For the text-containing cell, return its midpoint in (x, y) coordinate format. 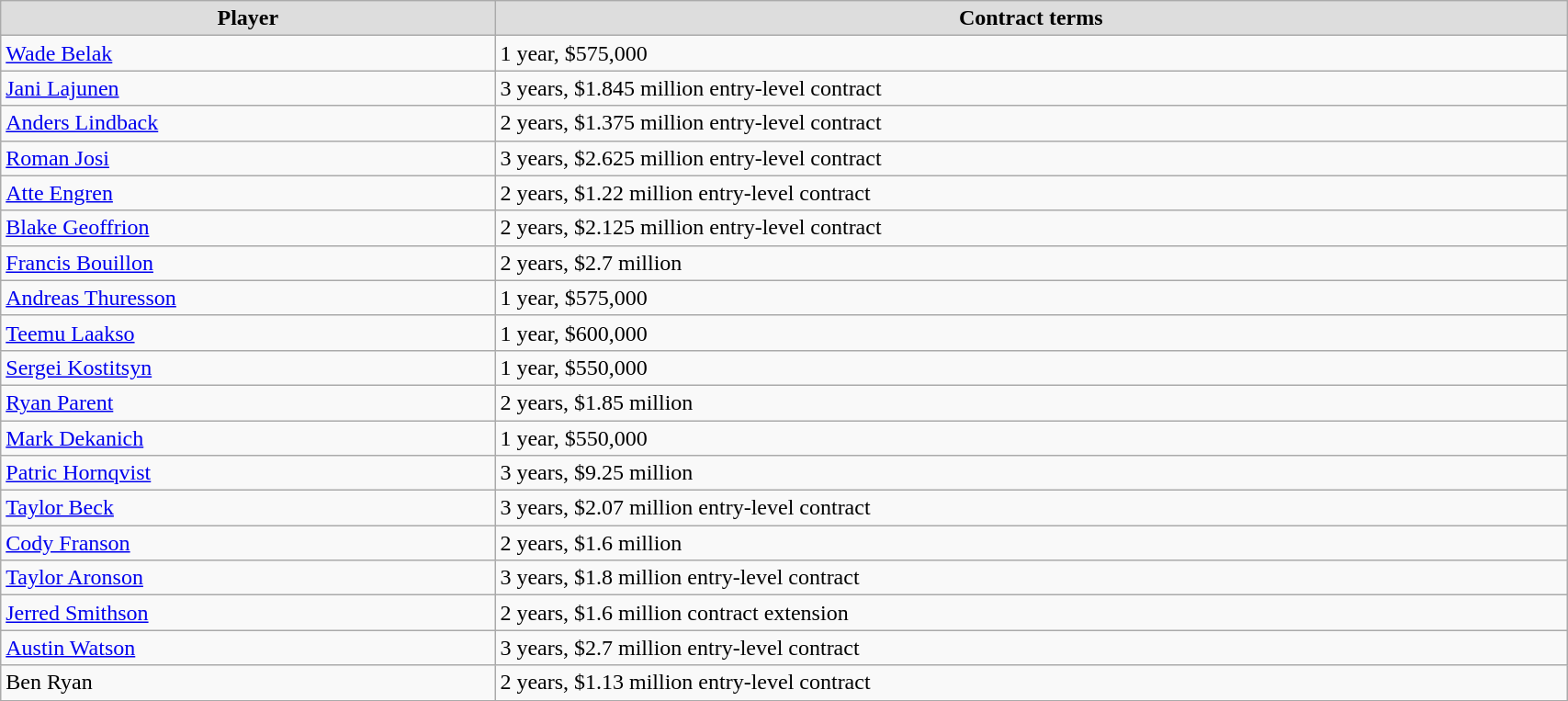
Atte Engren (248, 193)
2 years, $1.375 million entry-level contract (1031, 123)
Wade Belak (248, 53)
2 years, $2.7 million (1031, 263)
Austin Watson (248, 648)
3 years, $9.25 million (1031, 473)
Cody Franson (248, 543)
Blake Geoffrion (248, 228)
Patric Hornqvist (248, 473)
2 years, $1.6 million (1031, 543)
Sergei Kostitsyn (248, 367)
Ryan Parent (248, 402)
Taylor Aronson (248, 578)
2 years, $1.13 million entry-level contract (1031, 683)
3 years, $2.625 million entry-level contract (1031, 158)
3 years, $1.8 million entry-level contract (1031, 578)
Jani Lajunen (248, 88)
2 years, $2.125 million entry-level contract (1031, 228)
2 years, $1.85 million (1031, 402)
Teemu Laakso (248, 333)
Taylor Beck (248, 508)
3 years, $1.845 million entry-level contract (1031, 88)
Andreas Thuresson (248, 298)
Mark Dekanich (248, 438)
Ben Ryan (248, 683)
2 years, $1.22 million entry-level contract (1031, 193)
2 years, $1.6 million contract extension (1031, 613)
Contract terms (1031, 18)
Player (248, 18)
Anders Lindback (248, 123)
Jerred Smithson (248, 613)
3 years, $2.7 million entry-level contract (1031, 648)
3 years, $2.07 million entry-level contract (1031, 508)
1 year, $600,000 (1031, 333)
Roman Josi (248, 158)
Francis Bouillon (248, 263)
